Pinpoint the cell where the given text exists, returning its [x, y] midpoint coordinate. 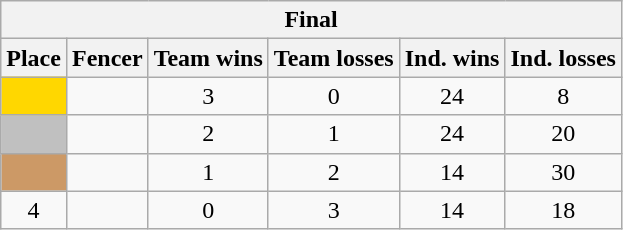
30 [563, 172]
20 [563, 134]
Ind. losses [563, 58]
Final [312, 20]
Team wins [208, 58]
8 [563, 96]
Fencer [107, 58]
Place [34, 58]
Ind. wins [452, 58]
18 [563, 210]
Team losses [334, 58]
4 [34, 210]
